Determine the [x, y] coordinate at the center of the cell enclosing the given text.  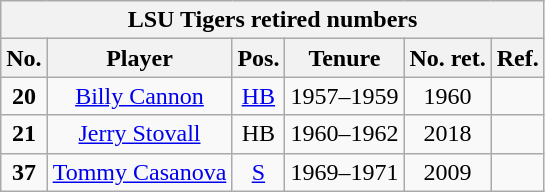
20 [24, 96]
2018 [448, 134]
Tenure [344, 58]
2009 [448, 172]
1960–1962 [344, 134]
Ref. [518, 58]
No. ret. [448, 58]
LSU Tigers retired numbers [273, 20]
37 [24, 172]
Billy Cannon [140, 96]
S [258, 172]
Tommy Casanova [140, 172]
1957–1959 [344, 96]
1969–1971 [344, 172]
Jerry Stovall [140, 134]
1960 [448, 96]
21 [24, 134]
No. [24, 58]
Pos. [258, 58]
Player [140, 58]
